Provide the [x, y] coordinate of the cell's center where the given text is located.  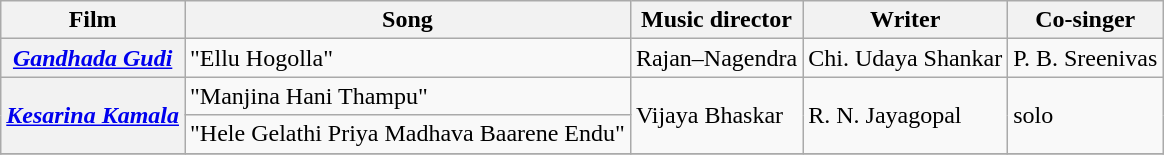
R. N. Jayagopal [906, 115]
Co-singer [1086, 20]
Vijaya Bhaskar [716, 115]
Gandhada Gudi [93, 58]
P. B. Sreenivas [1086, 58]
Music director [716, 20]
"Ellu Hogolla" [408, 58]
Writer [906, 20]
Chi. Udaya Shankar [906, 58]
"Manjina Hani Thampu" [408, 96]
"Hele Gelathi Priya Madhava Baarene Endu" [408, 134]
solo [1086, 115]
Rajan–Nagendra [716, 58]
Song [408, 20]
Kesarina Kamala [93, 115]
Film [93, 20]
